Pinpoint the cell where the given text exists, returning its [X, Y] midpoint coordinate. 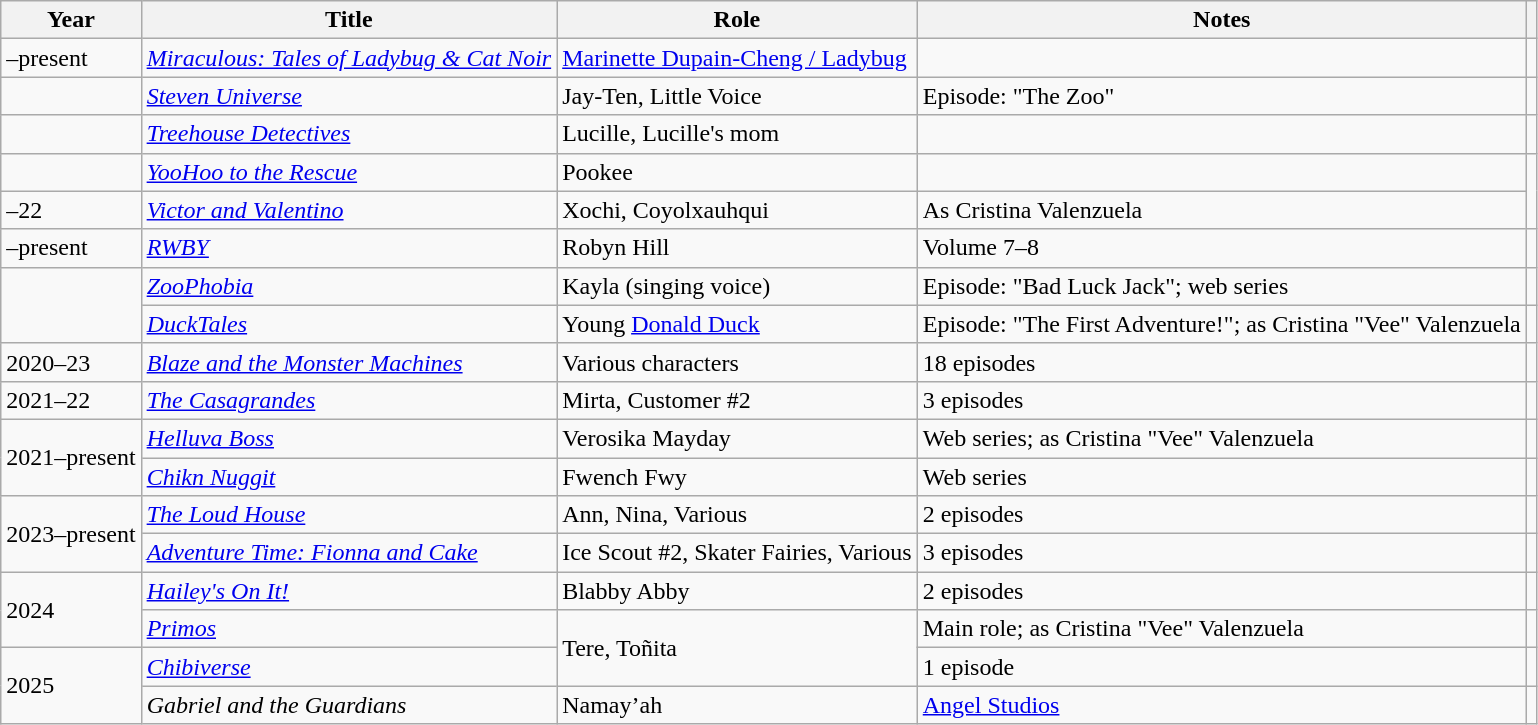
Steven Universe [349, 96]
1 episode [1222, 667]
2021–22 [71, 400]
Ice Scout #2, Skater Fairies, Various [738, 553]
Fwench Fwy [738, 477]
Namay’ah [738, 705]
Episode: "The Zoo" [1222, 96]
Role [738, 20]
2021–present [71, 457]
Kayla (singing voice) [738, 286]
Blaze and the Monster Machines [349, 362]
Miraculous: Tales of Ladybug & Cat Noir [349, 58]
Ann, Nina, Various [738, 515]
–22 [71, 210]
Lucille, Lucille's mom [738, 134]
RWBY [349, 248]
2020–23 [71, 362]
Mirta, Customer #2 [738, 400]
Primos [349, 629]
YooHoo to the Rescue [349, 172]
Notes [1222, 20]
DuckTales [349, 324]
Treehouse Detectives [349, 134]
Young Donald Duck [738, 324]
Various characters [738, 362]
Jay-Ten, Little Voice [738, 96]
Pookee [738, 172]
Episode: "The First Adventure!"; as Cristina "Vee" Valenzuela [1222, 324]
Chikn Nuggit [349, 477]
Marinette Dupain-Cheng / Ladybug [738, 58]
18 episodes [1222, 362]
Title [349, 20]
ZooPhobia [349, 286]
Angel Studios [1222, 705]
2024 [71, 610]
2025 [71, 686]
Web series; as Cristina "Vee" Valenzuela [1222, 438]
Hailey's On It! [349, 591]
Tere, Toñita [738, 648]
Adventure Time: Fionna and Cake [349, 553]
The Casagrandes [349, 400]
2023–present [71, 534]
Verosika Mayday [738, 438]
Robyn Hill [738, 248]
Main role; as Cristina "Vee" Valenzuela [1222, 629]
Xochi, Coyolxauhqui [738, 210]
Web series [1222, 477]
Helluva Boss [349, 438]
Episode: "Bad Luck Jack"; web series [1222, 286]
Year [71, 20]
As Cristina Valenzuela [1222, 210]
Blabby Abby [738, 591]
The Loud House [349, 515]
Victor and Valentino [349, 210]
Volume 7–8 [1222, 248]
Chibiverse [349, 667]
Gabriel and the Guardians [349, 705]
